Output the (X, Y) coordinate of the center of the cell containing the given text.  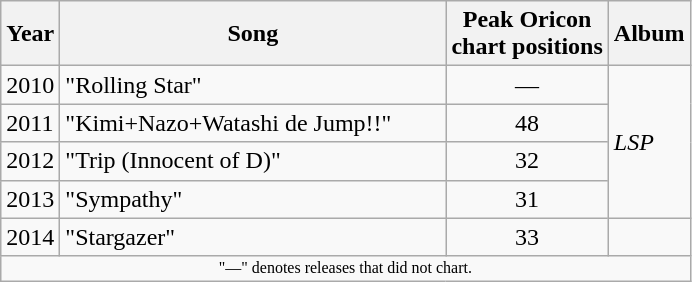
2014 (30, 237)
"Kimi+Nazo+Watashi de Jump!!" (253, 123)
32 (527, 161)
"Stargazer" (253, 237)
Album (649, 34)
"Sympathy" (253, 199)
48 (527, 123)
Song (253, 34)
"—" denotes releases that did not chart. (346, 268)
LSP (649, 142)
33 (527, 237)
31 (527, 199)
"Trip (Innocent of D)" (253, 161)
2011 (30, 123)
Year (30, 34)
2012 (30, 161)
Peak Oricon chart positions (527, 34)
2013 (30, 199)
"Rolling Star" (253, 85)
2010 (30, 85)
— (527, 85)
